Find where the given text appears and provide that cell's center as (X, Y) coordinate. 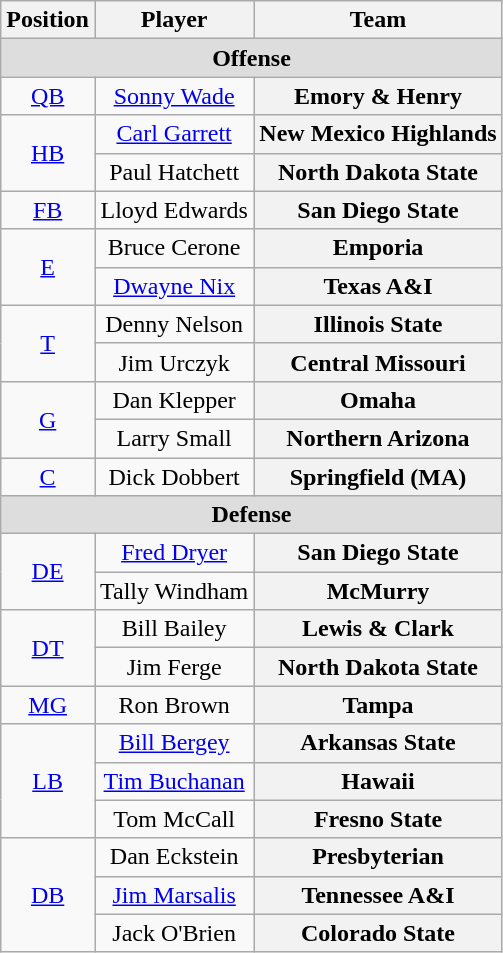
Player (174, 20)
Tim Buchanan (174, 781)
New Mexico Highlands (378, 134)
Defense (252, 515)
Team (378, 20)
Jim Ferge (174, 667)
QB (48, 96)
Central Missouri (378, 362)
Texas A&I (378, 286)
Tally Windham (174, 591)
Sonny Wade (174, 96)
G (48, 419)
Presbyterian (378, 857)
Lewis & Clark (378, 629)
Fred Dryer (174, 553)
Emory & Henry (378, 96)
Bruce Cerone (174, 248)
HB (48, 153)
Arkansas State (378, 743)
Denny Nelson (174, 324)
Tampa (378, 705)
Offense (252, 58)
Northern Arizona (378, 438)
MG (48, 705)
FB (48, 210)
Fresno State (378, 819)
Paul Hatchett (174, 172)
Tom McCall (174, 819)
Lloyd Edwards (174, 210)
Hawaii (378, 781)
Bill Bergey (174, 743)
DE (48, 572)
T (48, 343)
McMurry (378, 591)
Larry Small (174, 438)
E (48, 267)
Illinois State (378, 324)
Colorado State (378, 933)
Dan Eckstein (174, 857)
Carl Garrett (174, 134)
Jim Marsalis (174, 895)
Emporia (378, 248)
Omaha (378, 400)
DB (48, 895)
Dick Dobbert (174, 477)
Jack O'Brien (174, 933)
Tennessee A&I (378, 895)
Dan Klepper (174, 400)
Ron Brown (174, 705)
DT (48, 648)
Position (48, 20)
Dwayne Nix (174, 286)
C (48, 477)
Springfield (MA) (378, 477)
Jim Urczyk (174, 362)
Bill Bailey (174, 629)
LB (48, 781)
